Identify which cell holds the provided text, then report its [x, y] central coordinate. 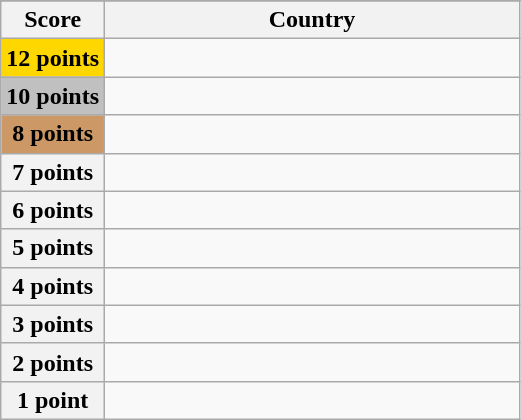
1 point [53, 400]
5 points [53, 248]
Country [312, 20]
2 points [53, 362]
8 points [53, 134]
7 points [53, 172]
Score [53, 20]
12 points [53, 58]
6 points [53, 210]
4 points [53, 286]
3 points [53, 324]
10 points [53, 96]
